Capture the cell that displays the provided text and extract its [x, y] central coordinate. 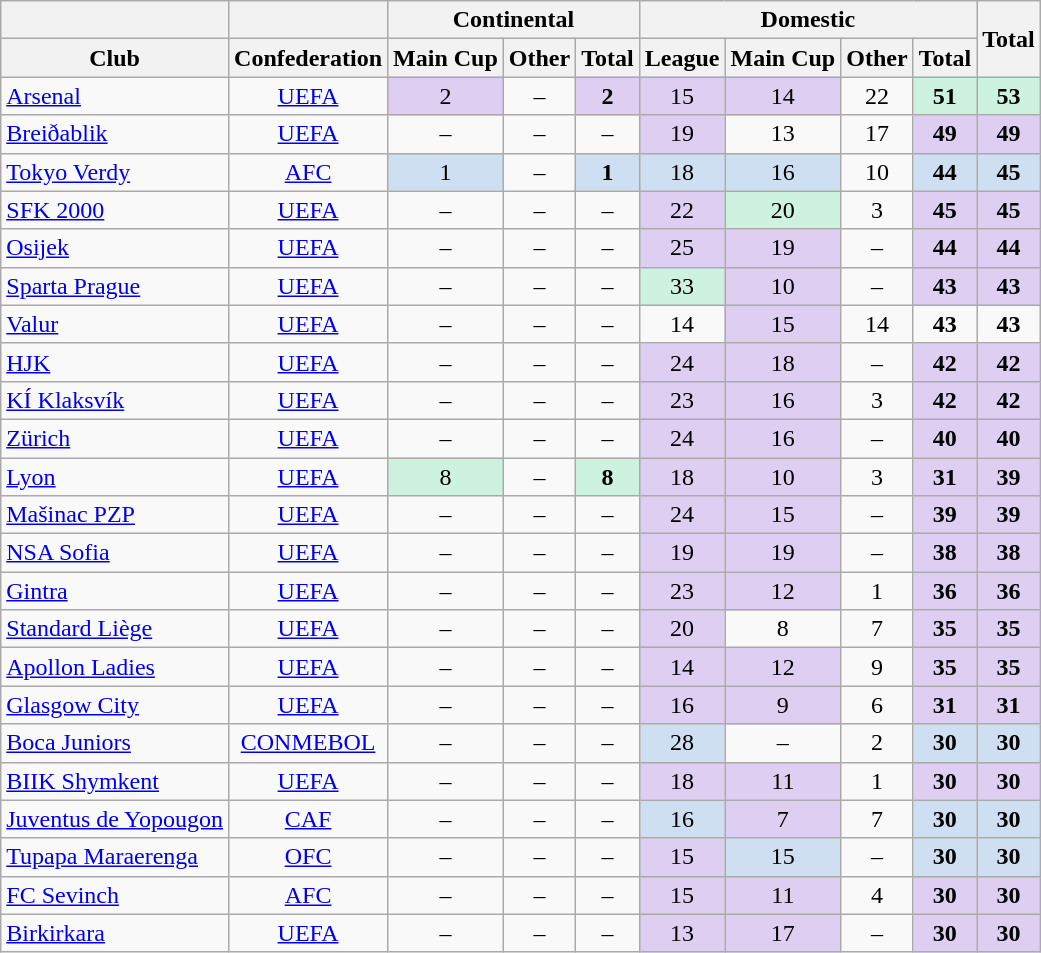
Osijek [115, 248]
CAF [308, 819]
Breiðablik [115, 134]
Tokyo Verdy [115, 172]
Tupapa Maraerenga [115, 857]
Standard Liège [115, 629]
CONMEBOL [308, 743]
Apollon Ladies [115, 667]
League [682, 58]
Arsenal [115, 96]
Confederation [308, 58]
Club [115, 58]
Valur [115, 324]
4 [877, 895]
Continental [514, 20]
Birkirkara [115, 933]
HJK [115, 362]
Domestic [808, 20]
Juventus de Yopougon [115, 819]
Boca Juniors [115, 743]
51 [945, 96]
FC Sevinch [115, 895]
6 [877, 705]
Glasgow City [115, 705]
25 [682, 248]
Lyon [115, 477]
33 [682, 286]
Sparta Prague [115, 286]
SFK 2000 [115, 210]
Zürich [115, 438]
Gintra [115, 591]
BIIK Shymkent [115, 781]
NSA Sofia [115, 553]
KÍ Klaksvík [115, 400]
53 [1009, 96]
OFC [308, 857]
28 [682, 743]
Mašinac PZP [115, 515]
